Find where the given text appears and provide that cell's center as [X, Y] coordinate. 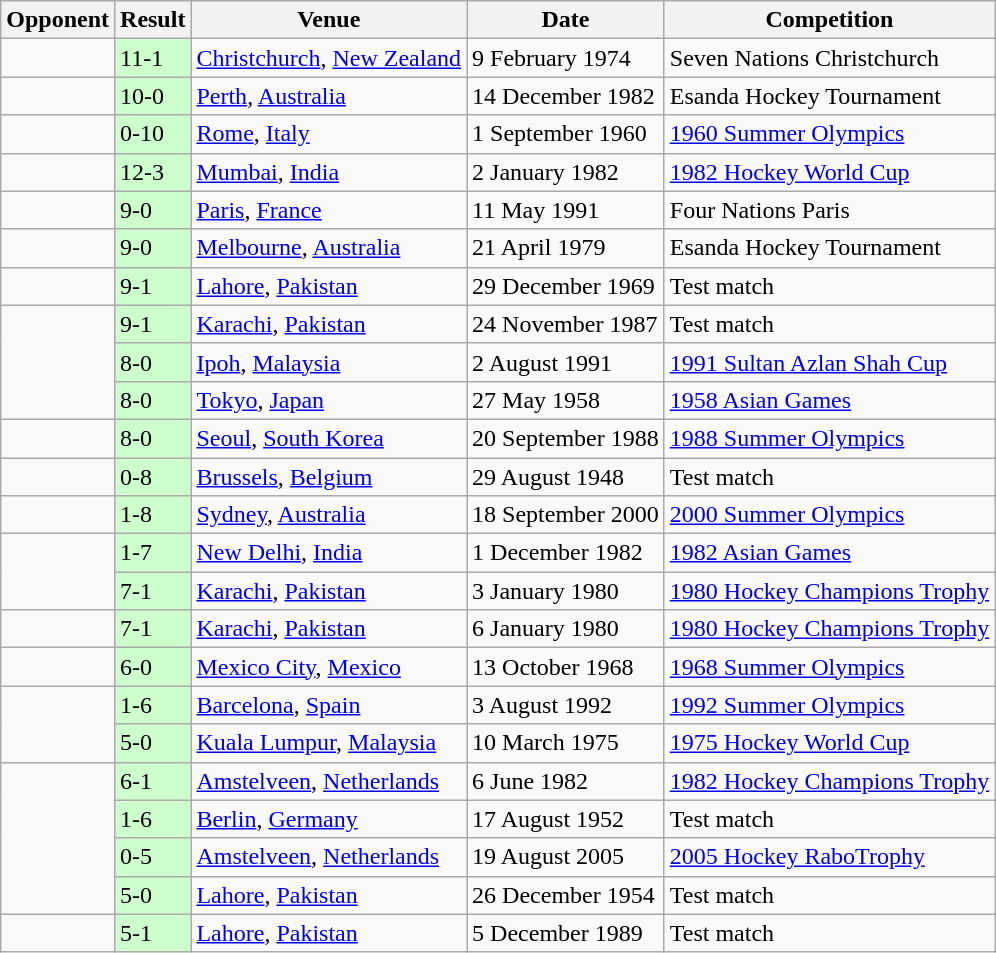
1958 Asian Games [829, 400]
20 September 1988 [566, 438]
17 August 1952 [566, 819]
Four Nations Paris [829, 210]
26 December 1954 [566, 895]
10-0 [153, 96]
9 February 1974 [566, 58]
Perth, Australia [329, 96]
Sydney, Australia [329, 515]
5 December 1989 [566, 933]
Barcelona, Spain [329, 705]
Brussels, Belgium [329, 477]
1 September 1960 [566, 134]
2 August 1991 [566, 362]
18 September 2000 [566, 515]
21 April 1979 [566, 248]
1982 Hockey World Cup [829, 172]
11-1 [153, 58]
1 December 1982 [566, 553]
Opponent [58, 20]
2 January 1982 [566, 172]
1982 Asian Games [829, 553]
Mumbai, India [329, 172]
19 August 2005 [566, 857]
1-8 [153, 515]
6-0 [153, 667]
Result [153, 20]
14 December 1982 [566, 96]
0-8 [153, 477]
Paris, France [329, 210]
Date [566, 20]
Rome, Italy [329, 134]
0-5 [153, 857]
2000 Summer Olympics [829, 515]
Berlin, Germany [329, 819]
1992 Summer Olympics [829, 705]
29 December 1969 [566, 286]
Melbourne, Australia [329, 248]
24 November 1987 [566, 324]
Tokyo, Japan [329, 400]
Mexico City, Mexico [329, 667]
11 May 1991 [566, 210]
6 January 1980 [566, 629]
3 January 1980 [566, 591]
1960 Summer Olympics [829, 134]
29 August 1948 [566, 477]
1988 Summer Olympics [829, 438]
10 March 1975 [566, 743]
Christchurch, New Zealand [329, 58]
27 May 1958 [566, 400]
6-1 [153, 781]
1-7 [153, 553]
1982 Hockey Champions Trophy [829, 781]
6 June 1982 [566, 781]
13 October 1968 [566, 667]
1968 Summer Olympics [829, 667]
1975 Hockey World Cup [829, 743]
New Delhi, India [329, 553]
12-3 [153, 172]
Venue [329, 20]
1991 Sultan Azlan Shah Cup [829, 362]
Competition [829, 20]
3 August 1992 [566, 705]
Seoul, South Korea [329, 438]
Ipoh, Malaysia [329, 362]
5-1 [153, 933]
Kuala Lumpur, Malaysia [329, 743]
Seven Nations Christchurch [829, 58]
2005 Hockey RaboTrophy [829, 857]
0-10 [153, 134]
